Scan for the cell matching the given text and deliver its (X, Y) coordinate at center. 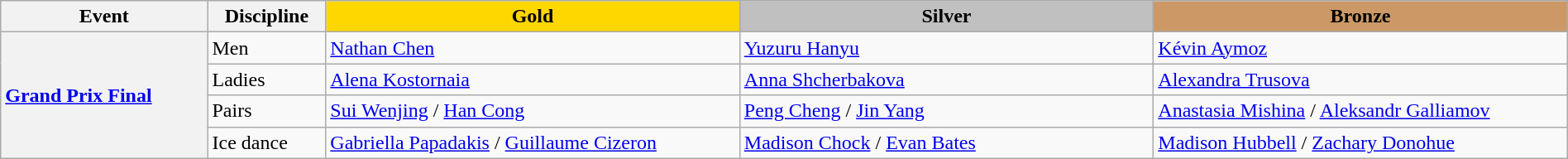
Peng Cheng / Jin Yang (946, 111)
Sui Wenjing / Han Cong (533, 111)
Event (104, 17)
Anastasia Mishina / Aleksandr Galliamov (1360, 111)
Alena Kostornaia (533, 79)
Grand Prix Final (104, 95)
Madison Hubbell / Zachary Donohue (1360, 142)
Nathan Chen (533, 48)
Yuzuru Hanyu (946, 48)
Madison Chock / Evan Bates (946, 142)
Gold (533, 17)
Men (266, 48)
Alexandra Trusova (1360, 79)
Ladies (266, 79)
Pairs (266, 111)
Gabriella Papadakis / Guillaume Cizeron (533, 142)
Discipline (266, 17)
Anna Shcherbakova (946, 79)
Silver (946, 17)
Kévin Aymoz (1360, 48)
Bronze (1360, 17)
Ice dance (266, 142)
